Scan for the cell matching the given text and deliver its [x, y] coordinate at center. 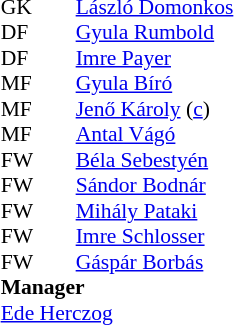
Imre Payer [155, 58]
Gáspár Borbás [155, 262]
Manager [118, 287]
Gyula Bíró [155, 83]
Jenő Károly (c) [155, 109]
Sándor Bodnár [155, 185]
Imre Schlosser [155, 237]
Mihály Pataki [155, 211]
Béla Sebestyén [155, 160]
Gyula Rumbold [155, 33]
Antal Vágó [155, 135]
